Provide the [x, y] coordinate of the cell's center where the given text is located.  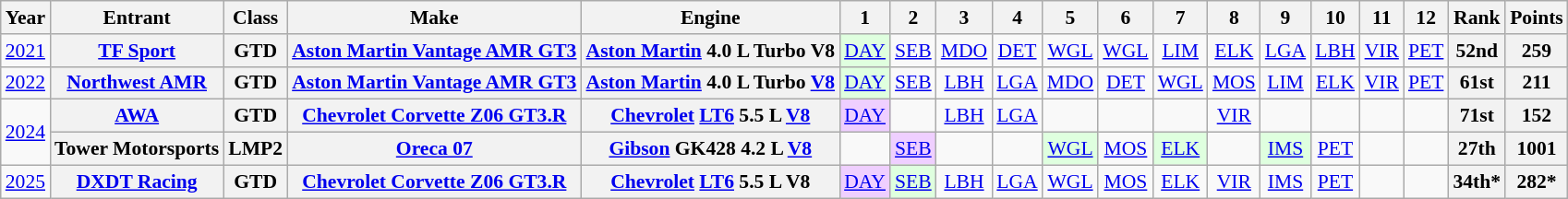
2024 [26, 133]
282* [1537, 181]
Engine [710, 18]
AWA [137, 116]
TF Sport [137, 51]
10 [1335, 18]
71st [1477, 116]
1 [864, 18]
1001 [1537, 149]
5 [1071, 18]
34th* [1477, 181]
Northwest AMR [137, 83]
61st [1477, 83]
Class [255, 18]
Entrant [137, 18]
152 [1537, 116]
Year [26, 18]
259 [1537, 51]
2 [913, 18]
Points [1537, 18]
27th [1477, 149]
2025 [26, 181]
12 [1426, 18]
7 [1180, 18]
Tower Motorsports [137, 149]
6 [1125, 18]
11 [1381, 18]
Rank [1477, 18]
9 [1285, 18]
Oreca 07 [434, 149]
2022 [26, 83]
8 [1234, 18]
Make [434, 18]
3 [964, 18]
2021 [26, 51]
4 [1017, 18]
211 [1537, 83]
LMP2 [255, 149]
Gibson GK428 4.2 L V8 [710, 149]
52nd [1477, 51]
DXDT Racing [137, 181]
